Return [x, y] of the center of cell containing provided text 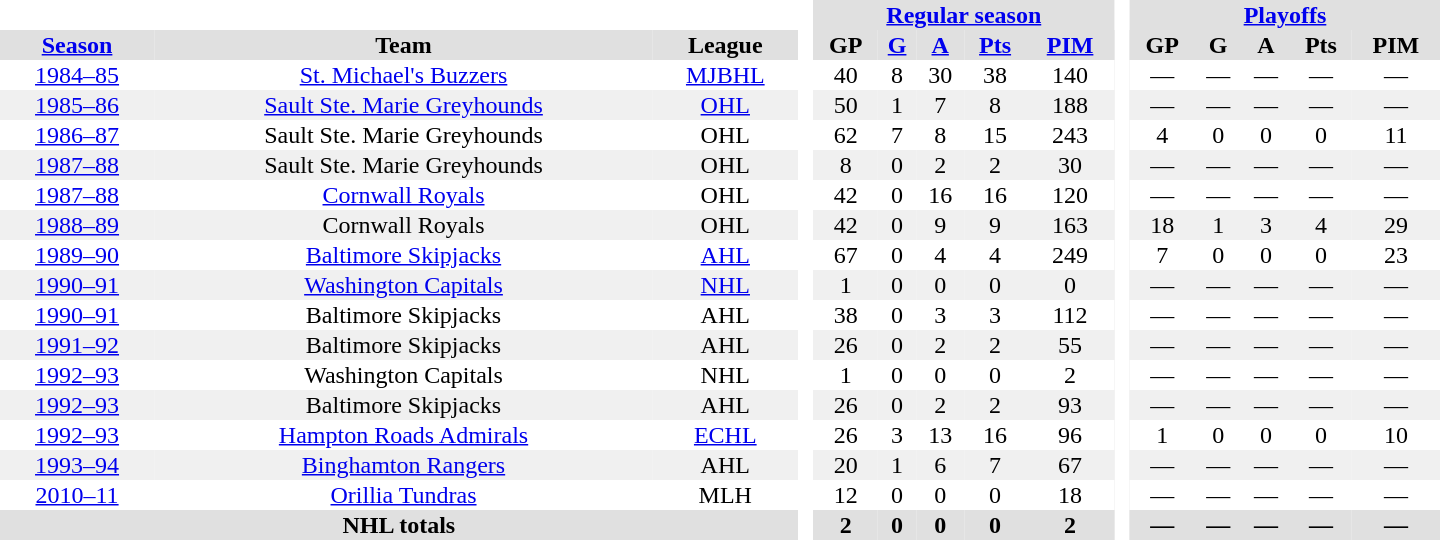
Hampton Roads Admirals [404, 435]
140 [1070, 75]
Team [404, 45]
62 [846, 135]
1986–87 [77, 135]
249 [1070, 255]
96 [1070, 435]
1985–86 [77, 105]
10 [1396, 435]
55 [1070, 345]
243 [1070, 135]
163 [1070, 225]
St. Michael's Buzzers [404, 75]
93 [1070, 405]
League [726, 45]
Season [77, 45]
Binghamton Rangers [404, 465]
20 [846, 465]
1988–89 [77, 225]
1989–90 [77, 255]
MLH [726, 495]
Regular season [964, 15]
MJBHL [726, 75]
1984–85 [77, 75]
112 [1070, 315]
11 [1396, 135]
6 [940, 465]
40 [846, 75]
50 [846, 105]
15 [995, 135]
1991–92 [77, 345]
12 [846, 495]
2010–11 [77, 495]
1993–94 [77, 465]
Playoffs [1285, 15]
13 [940, 435]
29 [1396, 225]
NHL totals [399, 525]
188 [1070, 105]
Orillia Tundras [404, 495]
ECHL [726, 435]
120 [1070, 195]
23 [1396, 255]
